Pinpoint the cell where the given text exists, returning its (x, y) midpoint coordinate. 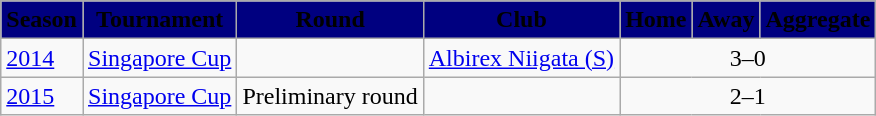
Aggregate (818, 20)
Away (726, 20)
2–1 (748, 96)
Season (42, 20)
2015 (42, 96)
Round (330, 20)
Club (521, 20)
Home (656, 20)
Albirex Niigata (S) (521, 58)
3–0 (748, 58)
Tournament (159, 20)
2014 (42, 58)
Preliminary round (330, 96)
